Return (x, y) of the center of cell containing provided text 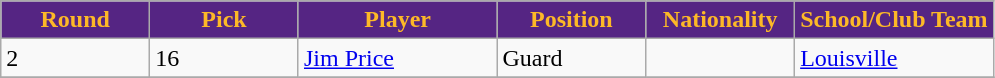
Pick (224, 20)
Player (397, 20)
Round (76, 20)
Jim Price (397, 58)
Position (572, 20)
Louisville (894, 58)
School/Club Team (894, 20)
Nationality (720, 20)
16 (224, 58)
2 (76, 58)
Guard (572, 58)
